Detect which cell encompasses the target text, then output its [x, y] center coordinate. 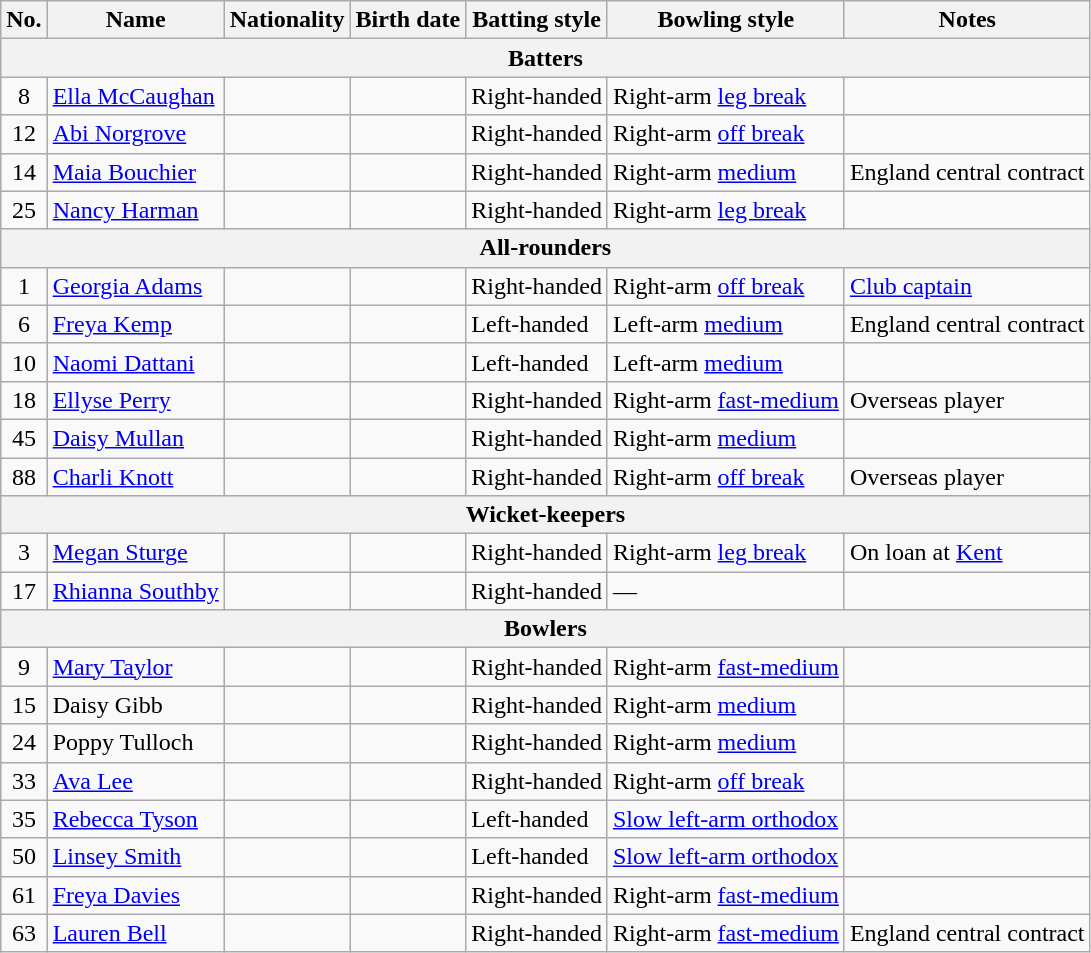
Nancy Harman [136, 210]
Notes [967, 20]
Rhianna Southby [136, 591]
10 [24, 362]
Batting style [537, 20]
On loan at Kent [967, 553]
12 [24, 134]
63 [24, 933]
Daisy Mullan [136, 438]
Ella McCaughan [136, 96]
Batters [546, 58]
Nationality [287, 20]
15 [24, 705]
3 [24, 553]
24 [24, 743]
Poppy Tulloch [136, 743]
Name [136, 20]
Ava Lee [136, 781]
Bowling style [726, 20]
25 [24, 210]
Mary Taylor [136, 667]
35 [24, 819]
Charli Knott [136, 477]
All-rounders [546, 248]
18 [24, 400]
14 [24, 172]
Rebecca Tyson [136, 819]
9 [24, 667]
Megan Sturge [136, 553]
Club captain [967, 286]
Daisy Gibb [136, 705]
Naomi Dattani [136, 362]
8 [24, 96]
6 [24, 324]
Bowlers [546, 629]
Abi Norgrove [136, 134]
45 [24, 438]
No. [24, 20]
Freya Kemp [136, 324]
Wicket-keepers [546, 515]
33 [24, 781]
Ellyse Perry [136, 400]
88 [24, 477]
Lauren Bell [136, 933]
Maia Bouchier [136, 172]
Freya Davies [136, 895]
1 [24, 286]
17 [24, 591]
Georgia Adams [136, 286]
Linsey Smith [136, 857]
— [726, 591]
61 [24, 895]
Birth date [408, 20]
50 [24, 857]
